Return the (x, y) coordinate for the center point of the cell that contains the specified text.  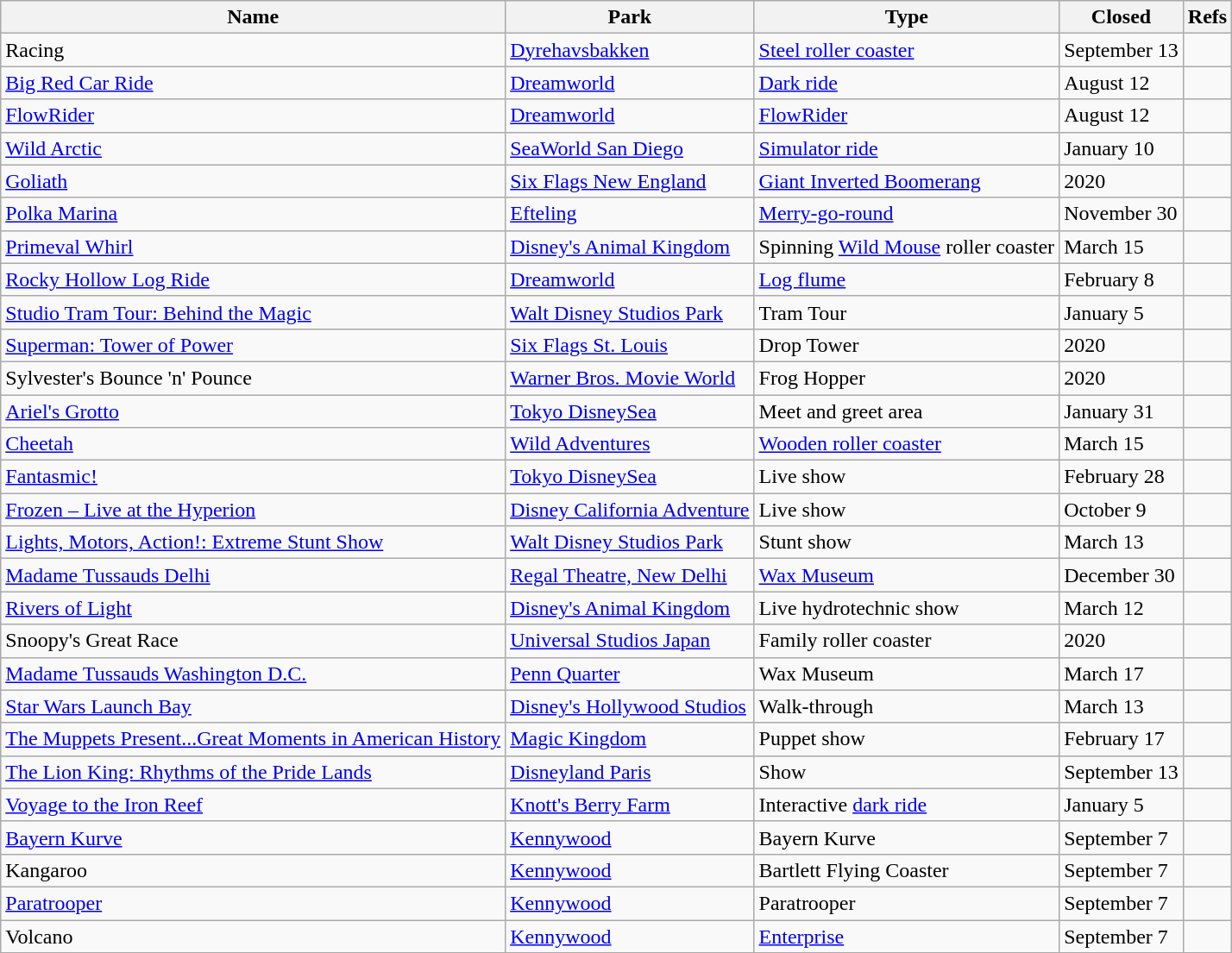
Goliath (254, 181)
February 17 (1122, 739)
The Muppets Present...Great Moments in American History (254, 739)
Polka Marina (254, 214)
Wild Adventures (630, 444)
Magic Kingdom (630, 739)
Cheetah (254, 444)
Interactive dark ride (907, 805)
Steel roller coaster (907, 50)
Enterprise (907, 936)
Bartlett Flying Coaster (907, 870)
February 28 (1122, 477)
Name (254, 17)
Spinning Wild Mouse roller coaster (907, 247)
Puppet show (907, 739)
Drop Tower (907, 345)
March 17 (1122, 674)
Big Red Car Ride (254, 83)
Dark ride (907, 83)
Regal Theatre, New Delhi (630, 575)
Merry-go-round (907, 214)
Kangaroo (254, 870)
Wild Arctic (254, 148)
Park (630, 17)
Snoopy's Great Race (254, 641)
Rivers of Light (254, 608)
Live hydrotechnic show (907, 608)
November 30 (1122, 214)
Meet and greet area (907, 411)
Superman: Tower of Power (254, 345)
February 8 (1122, 279)
Refs (1207, 17)
Rocky Hollow Log Ride (254, 279)
Simulator ride (907, 148)
Madame Tussauds Washington D.C. (254, 674)
Sylvester's Bounce 'n' Pounce (254, 378)
Six Flags New England (630, 181)
Log flume (907, 279)
Stunt show (907, 542)
Walk-through (907, 706)
Giant Inverted Boomerang (907, 181)
Efteling (630, 214)
Dyrehavsbakken (630, 50)
October 9 (1122, 510)
SeaWorld San Diego (630, 148)
Frog Hopper (907, 378)
Frozen – Live at the Hyperion (254, 510)
Warner Bros. Movie World (630, 378)
Show (907, 772)
The Lion King: Rhythms of the Pride Lands (254, 772)
Star Wars Launch Bay (254, 706)
Type (907, 17)
March 12 (1122, 608)
Knott's Berry Farm (630, 805)
Ariel's Grotto (254, 411)
Family roller coaster (907, 641)
Volcano (254, 936)
January 10 (1122, 148)
Fantasmic! (254, 477)
Lights, Motors, Action!: Extreme Stunt Show (254, 542)
Universal Studios Japan (630, 641)
December 30 (1122, 575)
Voyage to the Iron Reef (254, 805)
Wooden roller coaster (907, 444)
Primeval Whirl (254, 247)
Penn Quarter (630, 674)
Disneyland Paris (630, 772)
January 31 (1122, 411)
Tram Tour (907, 312)
Studio Tram Tour: Behind the Magic (254, 312)
Racing (254, 50)
Closed (1122, 17)
Six Flags St. Louis (630, 345)
Disney California Adventure (630, 510)
Disney's Hollywood Studios (630, 706)
Madame Tussauds Delhi (254, 575)
